Pinpoint the cell where the given text exists, returning its (x, y) midpoint coordinate. 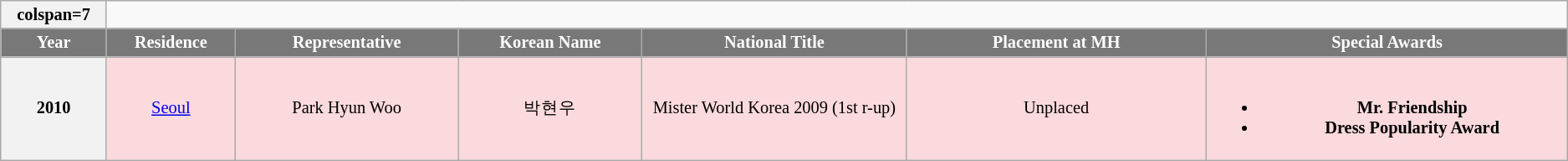
Unplaced (1056, 108)
colspan=7 (54, 14)
Korean Name (550, 43)
박현우 (550, 108)
Mr. FriendshipDress Popularity Award (1387, 108)
Park Hyun Woo (346, 108)
Special Awards (1387, 43)
Seoul (171, 108)
Residence (171, 43)
2010 (54, 108)
Year (54, 43)
Representative (346, 43)
Mister World Korea 2009 (1st r-up) (774, 108)
National Title (774, 43)
Placement at MH (1056, 43)
